Output the [X, Y] coordinate of the center of the cell containing the given text.  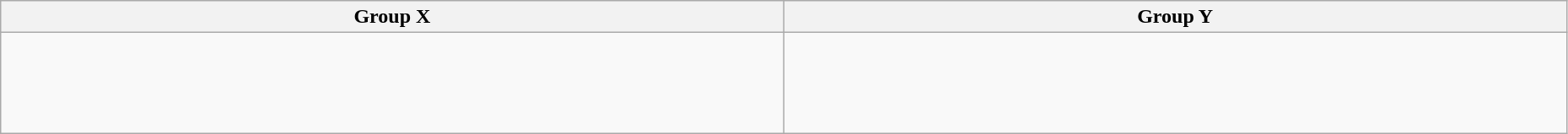
Group Y [1175, 17]
Group X [392, 17]
